Capture the cell that displays the provided text and extract its [X, Y] central coordinate. 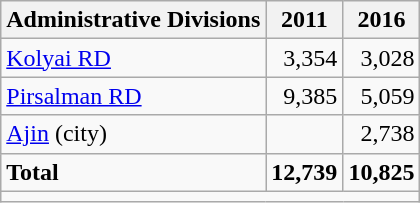
2,738 [382, 134]
10,825 [382, 172]
3,354 [304, 58]
3,028 [382, 58]
Ajin (city) [134, 134]
9,385 [304, 96]
2016 [382, 20]
12,739 [304, 172]
Total [134, 172]
Administrative Divisions [134, 20]
5,059 [382, 96]
Pirsalman RD [134, 96]
Kolyai RD [134, 58]
2011 [304, 20]
